Return the [x, y] coordinate for the center point of the cell that contains the specified text.  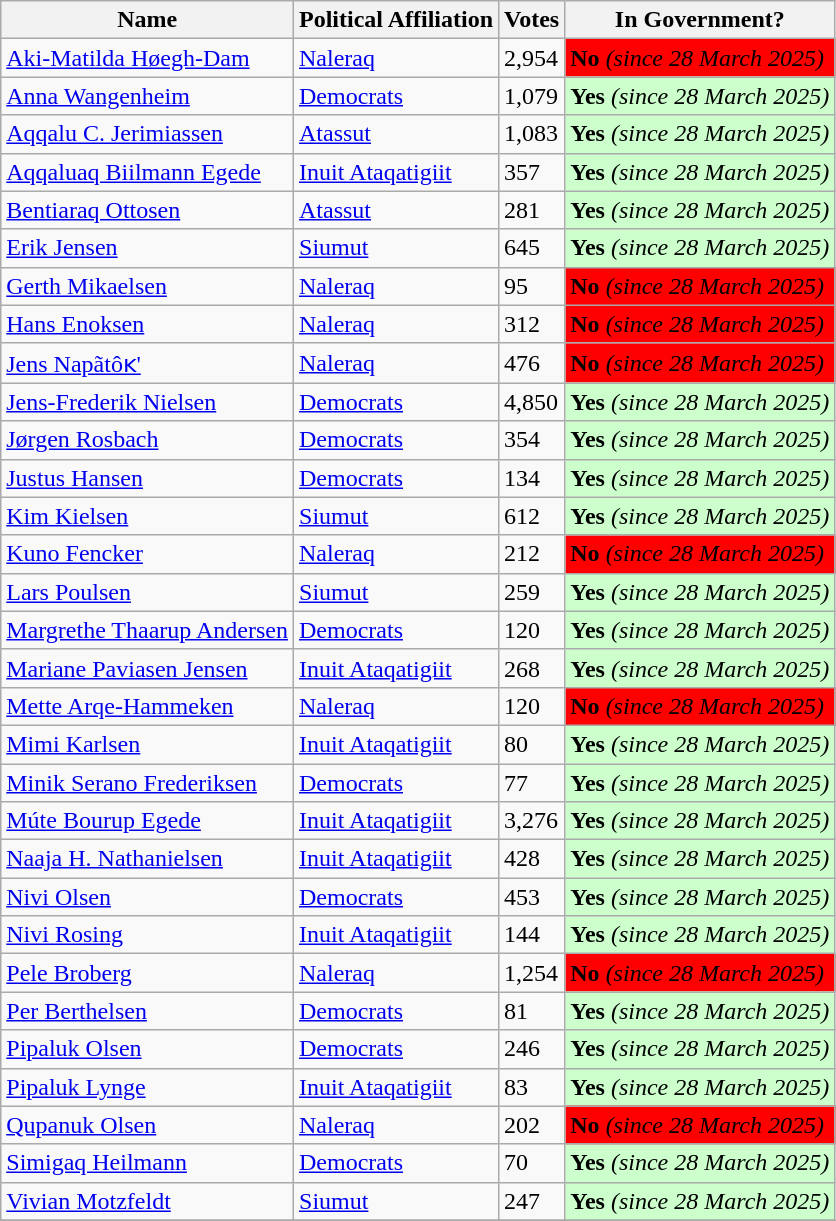
Kim Kielsen [148, 516]
80 [532, 744]
476 [532, 363]
95 [532, 286]
Name [148, 20]
Anna Wangenheim [148, 96]
Aki-Matilda Høegh-Dam [148, 58]
Mariane Paviasen Jensen [148, 668]
354 [532, 440]
Lars Poulsen [148, 592]
Nivi Rosing [148, 935]
Pipaluk Lynge [148, 1087]
Political Affiliation [396, 20]
3,276 [532, 821]
Qupanuk Olsen [148, 1125]
1,079 [532, 96]
428 [532, 859]
Erik Jensen [148, 248]
Justus Hansen [148, 478]
Vivian Motzfeldt [148, 1201]
Jørgen Rosbach [148, 440]
Aqqalu C. Jerimiassen [148, 134]
Hans Enoksen [148, 324]
Gerth Mikaelsen [148, 286]
77 [532, 783]
312 [532, 324]
247 [532, 1201]
Pele Broberg [148, 973]
4,850 [532, 402]
268 [532, 668]
612 [532, 516]
645 [532, 248]
Múte Bourup Egede [148, 821]
281 [532, 210]
Jens Napãtôᴋ' [148, 363]
Minik Serano Frederiksen [148, 783]
Bentiaraq Ottosen [148, 210]
144 [532, 935]
Per Berthelsen [148, 1011]
Pipaluk Olsen [148, 1049]
Jens-Frederik Nielsen [148, 402]
Votes [532, 20]
Mette Arqe-Hammeken [148, 706]
In Government? [700, 20]
246 [532, 1049]
357 [532, 172]
70 [532, 1163]
1,083 [532, 134]
1,254 [532, 973]
259 [532, 592]
212 [532, 554]
453 [532, 897]
Aqqaluaq Biilmann Egede [148, 172]
2,954 [532, 58]
Margrethe Thaarup Andersen [148, 630]
Kuno Fencker [148, 554]
Naaja H. Nathanielsen [148, 859]
202 [532, 1125]
Mimi Karlsen [148, 744]
134 [532, 478]
81 [532, 1011]
Simigaq Heilmann [148, 1163]
83 [532, 1087]
Nivi Olsen [148, 897]
